Determine the (X, Y) coordinate at the center of the cell enclosing the given text.  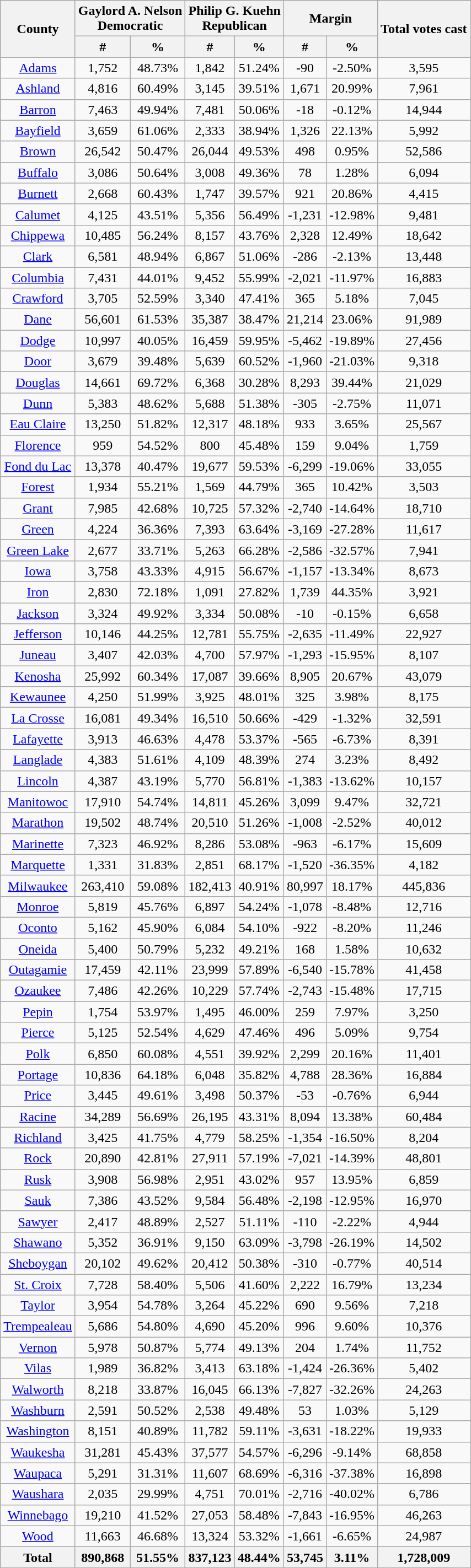
496 (304, 1033)
59.53% (259, 466)
17,087 (210, 676)
17,910 (103, 802)
-6.73% (352, 739)
-2,716 (304, 1494)
49.21% (259, 949)
14,811 (210, 802)
-1,661 (304, 1536)
3,659 (103, 131)
Total votes cast (424, 29)
70.01% (259, 1494)
21,214 (304, 320)
Calumet (38, 214)
168 (304, 949)
56.24% (158, 235)
5,688 (210, 403)
53 (304, 1410)
22,927 (424, 634)
42.03% (158, 655)
20.16% (352, 1054)
5,978 (103, 1348)
-429 (304, 718)
24,987 (424, 1536)
Columbia (38, 277)
56,601 (103, 320)
Fond du Lac (38, 466)
45.90% (158, 928)
5,263 (210, 550)
Sauk (38, 1200)
50.66% (259, 718)
30.28% (259, 382)
13.38% (352, 1117)
Dodge (38, 341)
Marinette (38, 844)
16.79% (352, 1285)
690 (304, 1306)
43.52% (158, 1200)
Richland (38, 1138)
1,842 (210, 68)
10,836 (103, 1075)
11,782 (210, 1431)
27,911 (210, 1159)
2,677 (103, 550)
0.95% (352, 152)
Jackson (38, 613)
3,921 (424, 592)
12,781 (210, 634)
Waupaca (38, 1473)
274 (304, 760)
7,941 (424, 550)
9,150 (210, 1242)
5,291 (103, 1473)
498 (304, 152)
4,224 (103, 529)
12,716 (424, 907)
36.82% (158, 1368)
26,044 (210, 152)
9.47% (352, 802)
5,232 (210, 949)
3,705 (103, 299)
45.22% (259, 1306)
58.48% (259, 1515)
50.87% (158, 1348)
Manitowoc (38, 802)
5.18% (352, 299)
53.37% (259, 739)
3,086 (103, 173)
2,591 (103, 1410)
27,053 (210, 1515)
3,908 (103, 1179)
-2,740 (304, 508)
-1.32% (352, 718)
5,402 (424, 1368)
12.49% (352, 235)
2,328 (304, 235)
32,591 (424, 718)
Pierce (38, 1033)
9,584 (210, 1200)
55.21% (158, 487)
57.32% (259, 508)
43,079 (424, 676)
-305 (304, 403)
4,182 (424, 865)
45.20% (259, 1327)
43.33% (158, 571)
-9.14% (352, 1452)
-3,631 (304, 1431)
55.75% (259, 634)
4,915 (210, 571)
800 (210, 445)
Green Lake (38, 550)
-2,635 (304, 634)
27.82% (259, 592)
-15.95% (352, 655)
19,677 (210, 466)
-7,827 (304, 1389)
County (38, 29)
-6,316 (304, 1473)
-11.97% (352, 277)
Wood (38, 1536)
20,890 (103, 1159)
54.52% (158, 445)
8,107 (424, 655)
48.74% (158, 823)
63.09% (259, 1242)
8,094 (304, 1117)
91,989 (424, 320)
40.89% (158, 1431)
49.53% (259, 152)
7,218 (424, 1306)
Price (38, 1096)
2,951 (210, 1179)
39.92% (259, 1054)
49.34% (158, 718)
20.99% (352, 89)
16,510 (210, 718)
Vernon (38, 1348)
1,569 (210, 487)
5,125 (103, 1033)
23.06% (352, 320)
51.24% (259, 68)
5,129 (424, 1410)
5,770 (210, 781)
5,383 (103, 403)
Shawano (38, 1242)
60.34% (158, 676)
-26.36% (352, 1368)
Lincoln (38, 781)
52,586 (424, 152)
4,125 (103, 214)
Langlade (38, 760)
9.60% (352, 1327)
47.46% (259, 1033)
43.02% (259, 1179)
6,897 (210, 907)
3,407 (103, 655)
45.48% (259, 445)
35,387 (210, 320)
204 (304, 1348)
43.31% (259, 1117)
48.73% (158, 68)
7,323 (103, 844)
Sawyer (38, 1221)
47.41% (259, 299)
8,218 (103, 1389)
56.67% (259, 571)
55.99% (259, 277)
-8.48% (352, 907)
-53 (304, 1096)
-1,008 (304, 823)
63.18% (259, 1368)
6,084 (210, 928)
Door (38, 362)
46.68% (158, 1536)
11,752 (424, 1348)
2,299 (304, 1054)
6,658 (424, 613)
8,157 (210, 235)
54.57% (259, 1452)
18,710 (424, 508)
11,607 (210, 1473)
1,326 (304, 131)
45.43% (158, 1452)
53.97% (158, 1012)
56.81% (259, 781)
-12.98% (352, 214)
5,774 (210, 1348)
38.94% (259, 131)
Waushara (38, 1494)
4,478 (210, 739)
7,393 (210, 529)
325 (304, 697)
8,391 (424, 739)
3,250 (424, 1012)
6,850 (103, 1054)
Milwaukee (38, 886)
7,961 (424, 89)
51.26% (259, 823)
Dane (38, 320)
890,868 (103, 1557)
50.38% (259, 1263)
Vilas (38, 1368)
259 (304, 1012)
49.94% (158, 110)
7,386 (103, 1200)
Philip G. KuehnRepublican (234, 19)
9,318 (424, 362)
40.05% (158, 341)
13,378 (103, 466)
Eau Claire (38, 424)
4,944 (424, 1221)
49.13% (259, 1348)
Gaylord A. NelsonDemocratic (130, 19)
16,883 (424, 277)
1,728,009 (424, 1557)
57.74% (259, 991)
5,992 (424, 131)
11,617 (424, 529)
53.32% (259, 1536)
59.11% (259, 1431)
10,146 (103, 634)
-15.78% (352, 970)
Oconto (38, 928)
23,999 (210, 970)
53,745 (304, 1557)
4,551 (210, 1054)
19,502 (103, 823)
13,448 (424, 256)
60,484 (424, 1117)
51.11% (259, 1221)
45.26% (259, 802)
41.52% (158, 1515)
-16.50% (352, 1138)
Marquette (38, 865)
-40.02% (352, 1494)
-8.20% (352, 928)
13.95% (352, 1179)
5,506 (210, 1285)
31.31% (158, 1473)
49.62% (158, 1263)
3,145 (210, 89)
Forest (38, 487)
-13.62% (352, 781)
6,581 (103, 256)
Chippewa (38, 235)
44.01% (158, 277)
15,609 (424, 844)
Pepin (38, 1012)
54.74% (158, 802)
10,997 (103, 341)
7,985 (103, 508)
Buffalo (38, 173)
54.24% (259, 907)
46.00% (259, 1012)
16,081 (103, 718)
8,286 (210, 844)
-15.48% (352, 991)
182,413 (210, 886)
50.79% (158, 949)
Washington (38, 1431)
9.56% (352, 1306)
9,481 (424, 214)
2,830 (103, 592)
4,387 (103, 781)
-2,586 (304, 550)
31.83% (158, 865)
-0.77% (352, 1263)
17,715 (424, 991)
51.06% (259, 256)
32,721 (424, 802)
44.35% (352, 592)
39.51% (259, 89)
5.09% (352, 1033)
66.13% (259, 1389)
-0.76% (352, 1096)
34,289 (103, 1117)
-0.15% (352, 613)
-6,299 (304, 466)
-90 (304, 68)
2,222 (304, 1285)
2,538 (210, 1410)
-5,462 (304, 341)
St. Croix (38, 1285)
Bayfield (38, 131)
2,851 (210, 865)
1,091 (210, 592)
18.17% (352, 886)
1,671 (304, 89)
20,102 (103, 1263)
-3,169 (304, 529)
3,340 (210, 299)
42.11% (158, 970)
72.18% (158, 592)
39.48% (158, 362)
3,264 (210, 1306)
4,109 (210, 760)
18,642 (424, 235)
-18.22% (352, 1431)
-1,231 (304, 214)
51.82% (158, 424)
-1,960 (304, 362)
46.92% (158, 844)
57.97% (259, 655)
9.04% (352, 445)
26,195 (210, 1117)
3,324 (103, 613)
Green (38, 529)
12,317 (210, 424)
41.75% (158, 1138)
40,514 (424, 1263)
53.08% (259, 844)
8,492 (424, 760)
2,668 (103, 193)
16,045 (210, 1389)
1,754 (103, 1012)
-2.52% (352, 823)
42.81% (158, 1159)
6,859 (424, 1179)
Racine (38, 1117)
48.62% (158, 403)
13,324 (210, 1536)
56.49% (259, 214)
9,452 (210, 277)
49.48% (259, 1410)
-13.34% (352, 571)
1.28% (352, 173)
3,425 (103, 1138)
69.72% (158, 382)
-2.13% (352, 256)
10,632 (424, 949)
-1,078 (304, 907)
8,204 (424, 1138)
Iowa (38, 571)
-21.03% (352, 362)
Crawford (38, 299)
5,352 (103, 1242)
959 (103, 445)
-110 (304, 1221)
43.19% (158, 781)
51.61% (158, 760)
4,751 (210, 1494)
50.64% (158, 173)
10.42% (352, 487)
Florence (38, 445)
16,898 (424, 1473)
-26.19% (352, 1242)
60.49% (158, 89)
Margin (330, 19)
Adams (38, 68)
Jefferson (38, 634)
-14.64% (352, 508)
7,486 (103, 991)
Kewaunee (38, 697)
Monroe (38, 907)
-6,296 (304, 1452)
Lafayette (38, 739)
7,463 (103, 110)
49.92% (158, 613)
-32.57% (352, 550)
54.78% (158, 1306)
1,747 (210, 193)
-11.49% (352, 634)
5,400 (103, 949)
64.18% (158, 1075)
16,970 (424, 1200)
58.25% (259, 1138)
3,925 (210, 697)
27,456 (424, 341)
3.23% (352, 760)
-36.35% (352, 865)
-565 (304, 739)
Portage (38, 1075)
56.69% (158, 1117)
7.97% (352, 1012)
-963 (304, 844)
-32.26% (352, 1389)
39.66% (259, 676)
20.67% (352, 676)
31,281 (103, 1452)
4,788 (304, 1075)
-10 (304, 613)
-1,293 (304, 655)
-14.39% (352, 1159)
4,690 (210, 1327)
21,029 (424, 382)
14,944 (424, 110)
-19.06% (352, 466)
51.55% (158, 1557)
-27.28% (352, 529)
-7,843 (304, 1515)
-6.17% (352, 844)
48,801 (424, 1159)
921 (304, 193)
36.91% (158, 1242)
445,836 (424, 886)
-2,198 (304, 1200)
3.65% (352, 424)
2,527 (210, 1221)
33,055 (424, 466)
10,485 (103, 235)
933 (304, 424)
49.36% (259, 173)
-2,021 (304, 277)
1,739 (304, 592)
3.98% (352, 697)
Total (38, 1557)
54.80% (158, 1327)
10,229 (210, 991)
1,934 (103, 487)
-6.65% (352, 1536)
68.69% (259, 1473)
3,498 (210, 1096)
4,816 (103, 89)
25,567 (424, 424)
1,989 (103, 1368)
48.01% (259, 697)
3,954 (103, 1306)
2,333 (210, 131)
8,905 (304, 676)
5,639 (210, 362)
51.38% (259, 403)
6,944 (424, 1096)
40.91% (259, 886)
52.54% (158, 1033)
10,725 (210, 508)
Polk (38, 1054)
-286 (304, 256)
Ozaukee (38, 991)
1,331 (103, 865)
46.63% (158, 739)
16,884 (424, 1075)
59.95% (259, 341)
6,786 (424, 1494)
43.76% (259, 235)
-1,424 (304, 1368)
-1,520 (304, 865)
58.40% (158, 1285)
3.11% (352, 1557)
-6,540 (304, 970)
20,510 (210, 823)
48.94% (158, 256)
35.82% (259, 1075)
8,151 (103, 1431)
13,250 (103, 424)
5,356 (210, 214)
26,542 (103, 152)
50.47% (158, 152)
2,035 (103, 1494)
3,099 (304, 802)
-37.38% (352, 1473)
22.13% (352, 131)
4,700 (210, 655)
48.89% (158, 1221)
4,779 (210, 1138)
-2.22% (352, 1221)
4,415 (424, 193)
13,234 (424, 1285)
56.98% (158, 1179)
49.61% (158, 1096)
-12.95% (352, 1200)
48.44% (259, 1557)
7,481 (210, 110)
Sheboygan (38, 1263)
Kenosha (38, 676)
17,459 (103, 970)
11,246 (424, 928)
4,629 (210, 1033)
10,376 (424, 1327)
50.06% (259, 110)
48.18% (259, 424)
46,263 (424, 1515)
39.57% (259, 193)
La Crosse (38, 718)
63.64% (259, 529)
4,383 (103, 760)
1,495 (210, 1012)
Marathon (38, 823)
40.47% (158, 466)
42.68% (158, 508)
20,412 (210, 1263)
263,410 (103, 886)
54.10% (259, 928)
59.08% (158, 886)
5,686 (103, 1327)
Dunn (38, 403)
50.08% (259, 613)
19,210 (103, 1515)
3,503 (424, 487)
43.51% (158, 214)
Ashland (38, 89)
-16.95% (352, 1515)
159 (304, 445)
3,008 (210, 173)
57.89% (259, 970)
Barron (38, 110)
20.86% (352, 193)
38.47% (259, 320)
68,858 (424, 1452)
-1,383 (304, 781)
8,175 (424, 697)
78 (304, 173)
39.44% (352, 382)
41.60% (259, 1285)
-0.12% (352, 110)
-1,157 (304, 571)
3,413 (210, 1368)
-922 (304, 928)
Oneida (38, 949)
-7,021 (304, 1159)
60.08% (158, 1054)
19,933 (424, 1431)
56.48% (259, 1200)
1.74% (352, 1348)
44.79% (259, 487)
-310 (304, 1263)
33.87% (158, 1389)
-1,354 (304, 1138)
41,458 (424, 970)
8,293 (304, 382)
11,071 (424, 403)
11,663 (103, 1536)
50.52% (158, 1410)
51.99% (158, 697)
6,867 (210, 256)
Trempealeau (38, 1327)
37,577 (210, 1452)
Douglas (38, 382)
3,758 (103, 571)
2,417 (103, 1221)
48.39% (259, 760)
5,819 (103, 907)
Burnett (38, 193)
9,754 (424, 1033)
Brown (38, 152)
42.26% (158, 991)
Grant (38, 508)
44.25% (158, 634)
-2.75% (352, 403)
24,263 (424, 1389)
6,368 (210, 382)
Outagamie (38, 970)
1,752 (103, 68)
8,673 (424, 571)
10,157 (424, 781)
837,123 (210, 1557)
Winnebago (38, 1515)
16,459 (210, 341)
Iron (38, 592)
3,679 (103, 362)
957 (304, 1179)
6,094 (424, 173)
40,012 (424, 823)
1,759 (424, 445)
60.52% (259, 362)
14,661 (103, 382)
Rock (38, 1159)
45.76% (158, 907)
6,048 (210, 1075)
25,992 (103, 676)
3,595 (424, 68)
Clark (38, 256)
52.59% (158, 299)
60.43% (158, 193)
-18 (304, 110)
1.58% (352, 949)
Taylor (38, 1306)
3,445 (103, 1096)
Rusk (38, 1179)
-19.89% (352, 341)
Washburn (38, 1410)
14,502 (424, 1242)
61.06% (158, 131)
33.71% (158, 550)
5,162 (103, 928)
36.36% (158, 529)
3,913 (103, 739)
57.19% (259, 1159)
-2,743 (304, 991)
28.36% (352, 1075)
7,431 (103, 277)
68.17% (259, 865)
66.28% (259, 550)
7,728 (103, 1285)
Walworth (38, 1389)
Juneau (38, 655)
61.53% (158, 320)
3,334 (210, 613)
Waukesha (38, 1452)
80,997 (304, 886)
-3,798 (304, 1242)
996 (304, 1327)
50.37% (259, 1096)
11,401 (424, 1054)
7,045 (424, 299)
29.99% (158, 1494)
-2.50% (352, 68)
4,250 (103, 697)
1.03% (352, 1410)
